Return the (X, Y) coordinate for the center point of the cell that contains the specified text.  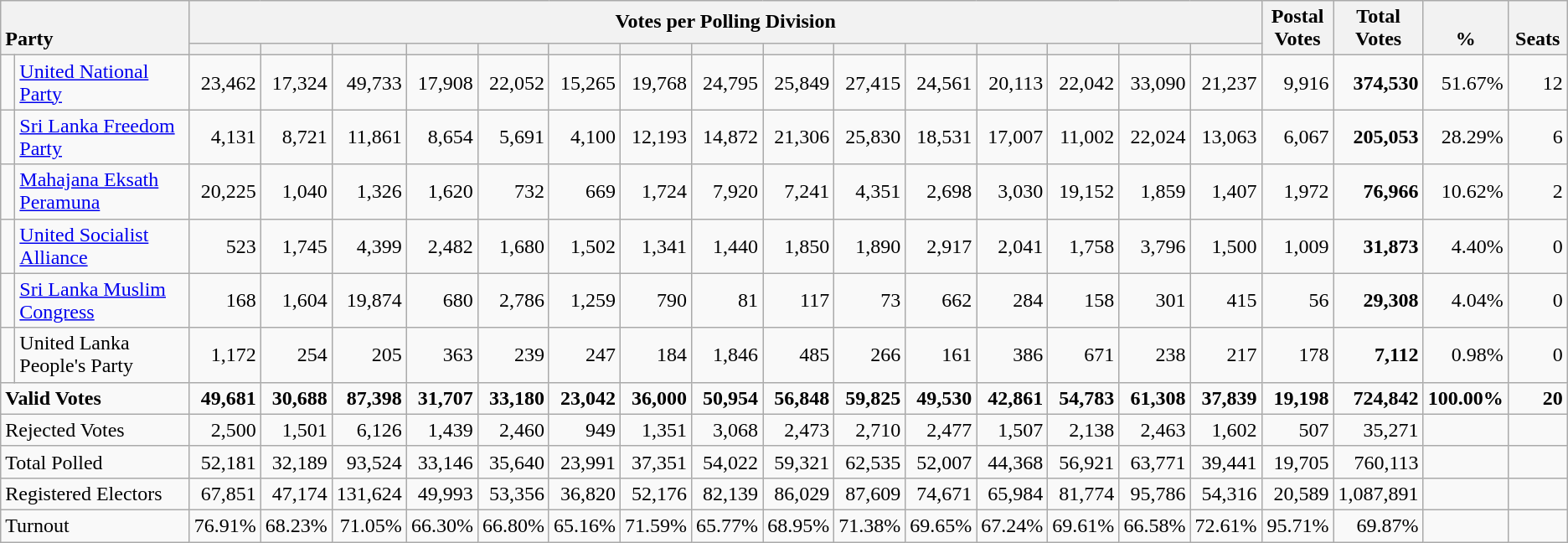
25,849 (799, 82)
301 (1154, 300)
669 (585, 191)
238 (1154, 355)
Rejected Votes (95, 430)
30,688 (297, 398)
7,241 (799, 191)
671 (1084, 355)
2,482 (442, 246)
10.62% (1466, 191)
1,407 (1226, 191)
19,874 (369, 300)
485 (799, 355)
724,842 (1379, 398)
1,341 (657, 246)
65,984 (1012, 494)
1,745 (297, 246)
Seats (1538, 28)
82,139 (727, 494)
4.04% (1466, 300)
87,609 (869, 494)
54,316 (1226, 494)
49,733 (369, 82)
1,602 (1226, 430)
86,029 (799, 494)
662 (941, 300)
732 (513, 191)
1,040 (297, 191)
184 (657, 355)
1,439 (442, 430)
22,042 (1084, 82)
1,502 (585, 246)
19,705 (1297, 462)
3,796 (1154, 246)
81,774 (1084, 494)
United Lanka People's Party (102, 355)
66.80% (513, 525)
6 (1538, 137)
3,030 (1012, 191)
205 (369, 355)
67,851 (224, 494)
49,530 (941, 398)
18,531 (941, 137)
2,786 (513, 300)
1,259 (585, 300)
36,000 (657, 398)
Mahajana Eksath Peramuna (102, 191)
56 (1297, 300)
Votes per Polling Division (725, 22)
1,500 (1226, 246)
363 (442, 355)
1,604 (297, 300)
1,890 (869, 246)
790 (657, 300)
28.29% (1466, 137)
24,561 (941, 82)
95,786 (1154, 494)
4,100 (585, 137)
68.23% (297, 525)
56,921 (1084, 462)
507 (1297, 430)
59,321 (799, 462)
760,113 (1379, 462)
205,053 (1379, 137)
71.59% (657, 525)
1,859 (1154, 191)
0.98% (1466, 355)
11,002 (1084, 137)
1,326 (369, 191)
19,768 (657, 82)
2,710 (869, 430)
93,524 (369, 462)
36,820 (585, 494)
100.00% (1466, 398)
1,172 (224, 355)
53,356 (513, 494)
22,052 (513, 82)
54,783 (1084, 398)
23,991 (585, 462)
415 (1226, 300)
69.61% (1084, 525)
2,917 (941, 246)
17,908 (442, 82)
52,181 (224, 462)
69.87% (1379, 525)
20,113 (1012, 82)
1,087,891 (1379, 494)
2,138 (1084, 430)
1,846 (727, 355)
65.77% (727, 525)
37,351 (657, 462)
8,654 (442, 137)
69.65% (941, 525)
% (1466, 28)
1,680 (513, 246)
39,441 (1226, 462)
81 (727, 300)
42,861 (1012, 398)
4.40% (1466, 246)
Total Votes (1379, 28)
Valid Votes (95, 398)
2 (1538, 191)
24,795 (727, 82)
17,007 (1012, 137)
17,324 (297, 82)
32,189 (297, 462)
72.61% (1226, 525)
9,916 (1297, 82)
19,152 (1084, 191)
4,351 (869, 191)
Party (95, 28)
1,758 (1084, 246)
47,174 (297, 494)
23,462 (224, 82)
2,477 (941, 430)
254 (297, 355)
51.67% (1466, 82)
35,640 (513, 462)
Sri Lanka Muslim Congress (102, 300)
20 (1538, 398)
Turnout (95, 525)
95.71% (1297, 525)
12,193 (657, 137)
68.95% (799, 525)
44,368 (1012, 462)
7,112 (1379, 355)
20,589 (1297, 494)
76.91% (224, 525)
1,501 (297, 430)
1,724 (657, 191)
61,308 (1154, 398)
71.38% (869, 525)
5,691 (513, 137)
74,671 (941, 494)
27,415 (869, 82)
35,271 (1379, 430)
31,873 (1379, 246)
6,126 (369, 430)
31,707 (442, 398)
Total Polled (95, 462)
161 (941, 355)
52,007 (941, 462)
8,721 (297, 137)
15,265 (585, 82)
2,473 (799, 430)
21,306 (799, 137)
13,063 (1226, 137)
2,041 (1012, 246)
33,090 (1154, 82)
19,198 (1297, 398)
20,225 (224, 191)
21,237 (1226, 82)
56,848 (799, 398)
23,042 (585, 398)
50,954 (727, 398)
22,024 (1154, 137)
374,530 (1379, 82)
71.05% (369, 525)
33,180 (513, 398)
65.16% (585, 525)
3,068 (727, 430)
PostalVotes (1297, 28)
386 (1012, 355)
52,176 (657, 494)
73 (869, 300)
6,067 (1297, 137)
59,825 (869, 398)
2,698 (941, 191)
7,920 (727, 191)
25,830 (869, 137)
2,460 (513, 430)
1,850 (799, 246)
284 (1012, 300)
266 (869, 355)
4,131 (224, 137)
66.58% (1154, 525)
Sri Lanka Freedom Party (102, 137)
29,308 (1379, 300)
37,839 (1226, 398)
158 (1084, 300)
1,507 (1012, 430)
2,500 (224, 430)
62,535 (869, 462)
1,351 (657, 430)
63,771 (1154, 462)
United Socialist Alliance (102, 246)
54,022 (727, 462)
131,624 (369, 494)
87,398 (369, 398)
11,861 (369, 137)
247 (585, 355)
United National Party (102, 82)
12 (1538, 82)
949 (585, 430)
1,440 (727, 246)
49,681 (224, 398)
680 (442, 300)
168 (224, 300)
1,972 (1297, 191)
2,463 (1154, 430)
33,146 (442, 462)
76,966 (1379, 191)
523 (224, 246)
1,620 (442, 191)
66.30% (442, 525)
117 (799, 300)
Registered Electors (95, 494)
4,399 (369, 246)
217 (1226, 355)
239 (513, 355)
49,993 (442, 494)
67.24% (1012, 525)
178 (1297, 355)
1,009 (1297, 246)
14,872 (727, 137)
